Return the (X, Y) coordinate for the center point of the cell that contains the specified text.  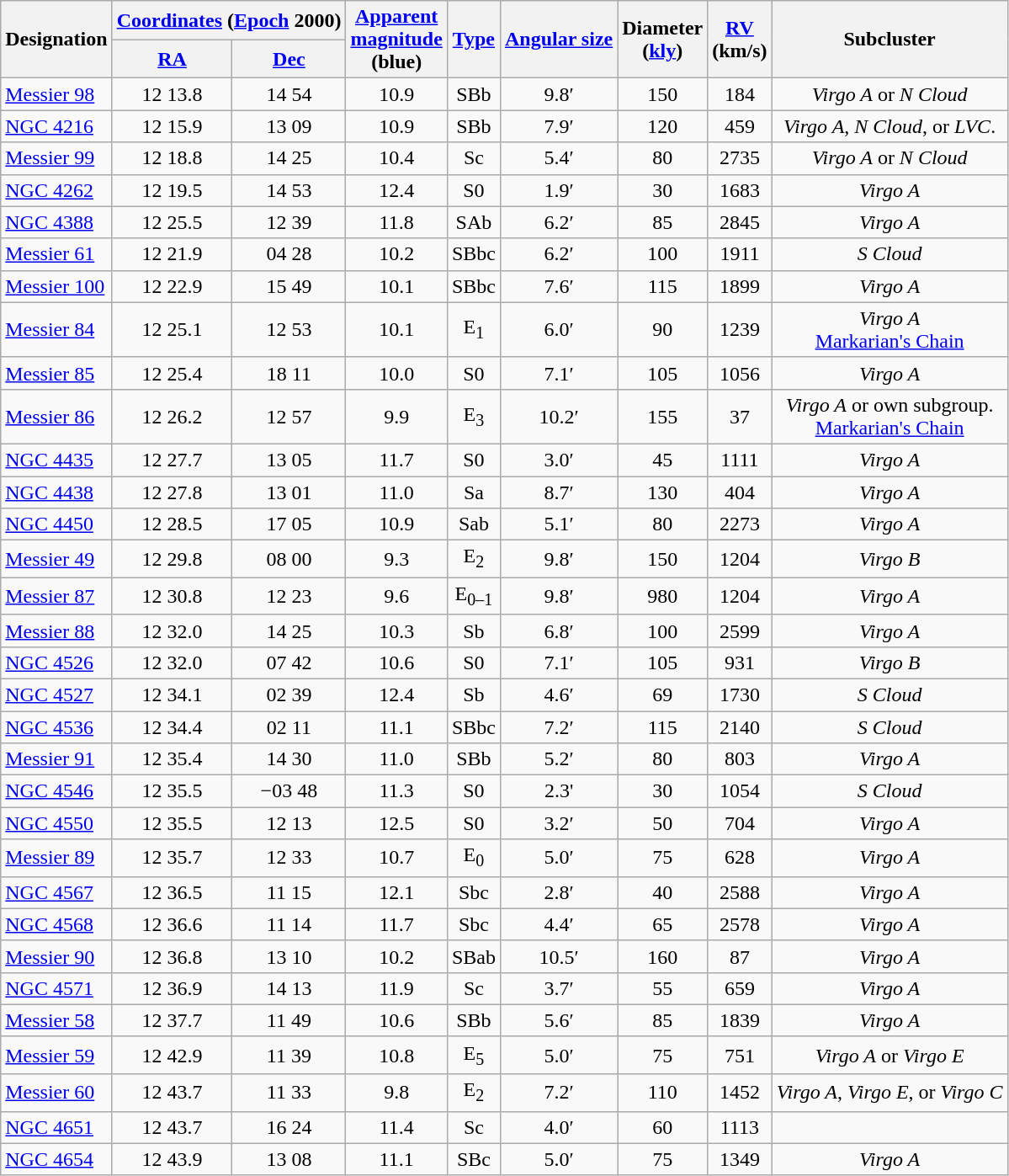
184 (740, 94)
08 00 (289, 559)
7.6′ (559, 286)
Messier 87 (56, 596)
87 (740, 956)
12 13.8 (172, 94)
3.2′ (559, 823)
14 54 (289, 94)
Messier 86 (56, 416)
11 33 (289, 1093)
628 (740, 858)
1683 (740, 190)
10.5′ (559, 956)
1056 (740, 373)
10.0 (396, 373)
2578 (740, 924)
12 27.7 (172, 460)
NGC 4435 (56, 460)
NGC 4526 (56, 662)
90 (663, 330)
8.7′ (559, 492)
12 15.9 (172, 126)
NGC 4450 (56, 524)
12 39 (289, 222)
11.4 (396, 1127)
6.0′ (559, 330)
E0 (473, 858)
Diameter(kly) (663, 40)
NGC 4571 (56, 988)
9.3 (396, 559)
Messier 58 (56, 1020)
12 21.9 (172, 254)
1899 (740, 286)
NGC 4527 (56, 694)
12 36.6 (172, 924)
751 (740, 1055)
4.6′ (559, 694)
12 34.1 (172, 694)
3.7′ (559, 988)
3.0′ (559, 460)
404 (740, 492)
12 34.4 (172, 726)
02 39 (289, 694)
Virgo AMarkarian's Chain (890, 330)
12 36.9 (172, 988)
12 18.8 (172, 158)
5.4′ (559, 158)
11 39 (289, 1055)
12 22.9 (172, 286)
4.0′ (559, 1127)
2273 (740, 524)
Subcluster (890, 40)
931 (740, 662)
37 (740, 416)
Designation (56, 40)
155 (663, 416)
NGC 4568 (56, 924)
704 (740, 823)
Messier 59 (56, 1055)
Messier 84 (56, 330)
Messier 89 (56, 858)
45 (663, 460)
10.3 (396, 631)
E5 (473, 1055)
12 28.5 (172, 524)
12 25.5 (172, 222)
12 25.1 (172, 330)
5.2′ (559, 759)
2588 (740, 892)
1111 (740, 460)
12 25.4 (172, 373)
1349 (740, 1159)
55 (663, 988)
14 30 (289, 759)
980 (663, 596)
NGC 4546 (56, 791)
Messier 88 (56, 631)
12 53 (289, 330)
10.7 (396, 858)
13 05 (289, 460)
12 36.8 (172, 956)
NGC 4651 (56, 1127)
Messier 49 (56, 559)
13 01 (289, 492)
NGC 4654 (56, 1159)
12.5 (396, 823)
110 (663, 1093)
1113 (740, 1127)
Virgo A or own subgroup.Markarian's Chain (890, 416)
12 35.4 (172, 759)
40 (663, 892)
1911 (740, 254)
Virgo A, N Cloud, or LVC. (890, 126)
459 (740, 126)
13 09 (289, 126)
E3 (473, 416)
NGC 4216 (56, 126)
12 37.7 (172, 1020)
−03 48 (289, 791)
NGC 4536 (56, 726)
10.4 (396, 158)
130 (663, 492)
07 42 (289, 662)
NGC 4567 (56, 892)
1839 (740, 1020)
5.6′ (559, 1020)
SBab (473, 956)
12 57 (289, 416)
11 14 (289, 924)
10.2′ (559, 416)
13 08 (289, 1159)
04 28 (289, 254)
SBc (473, 1159)
Apparentmagnitude(blue) (396, 40)
16 24 (289, 1127)
Sa (473, 492)
9.9 (396, 416)
NGC 4262 (56, 190)
Messier 60 (56, 1093)
120 (663, 126)
11.9 (396, 988)
Messier 90 (56, 956)
7.9′ (559, 126)
659 (740, 988)
12 33 (289, 858)
6.8′ (559, 631)
12.1 (396, 892)
E1 (473, 330)
2.3' (559, 791)
12 43.9 (172, 1159)
NGC 4550 (56, 823)
Angular size (559, 40)
803 (740, 759)
12 27.8 (172, 492)
4.4′ (559, 924)
13 10 (289, 956)
RV(km/s) (740, 40)
Messier 61 (56, 254)
Type (473, 40)
NGC 4388 (56, 222)
12 36.5 (172, 892)
1730 (740, 694)
2735 (740, 158)
9.8 (396, 1093)
160 (663, 956)
RA (172, 59)
02 11 (289, 726)
15 49 (289, 286)
1054 (740, 791)
NGC 4438 (56, 492)
Virgo A or Virgo E (890, 1055)
2599 (740, 631)
12 35.7 (172, 858)
1239 (740, 330)
Virgo A, Virgo E, or Virgo C (890, 1093)
11 15 (289, 892)
Messier 91 (56, 759)
5.1′ (559, 524)
12 13 (289, 823)
11.3 (396, 791)
Messier 98 (56, 94)
17 05 (289, 524)
14 13 (289, 988)
E0–1 (473, 596)
Sab (473, 524)
Messier 99 (56, 158)
12 42.9 (172, 1055)
12 26.2 (172, 416)
10.8 (396, 1055)
18 11 (289, 373)
Coordinates (Epoch 2000) (229, 20)
Dec (289, 59)
2845 (740, 222)
65 (663, 924)
9.6 (396, 596)
12 23 (289, 596)
11.8 (396, 222)
SAb (473, 222)
60 (663, 1127)
14 53 (289, 190)
Messier 85 (56, 373)
69 (663, 694)
Messier 100 (56, 286)
50 (663, 823)
2.8′ (559, 892)
12 19.5 (172, 190)
12 29.8 (172, 559)
12 30.8 (172, 596)
11 49 (289, 1020)
1.9′ (559, 190)
2140 (740, 726)
1452 (740, 1093)
